Scan for the cell matching the given text and deliver its [X, Y] coordinate at center. 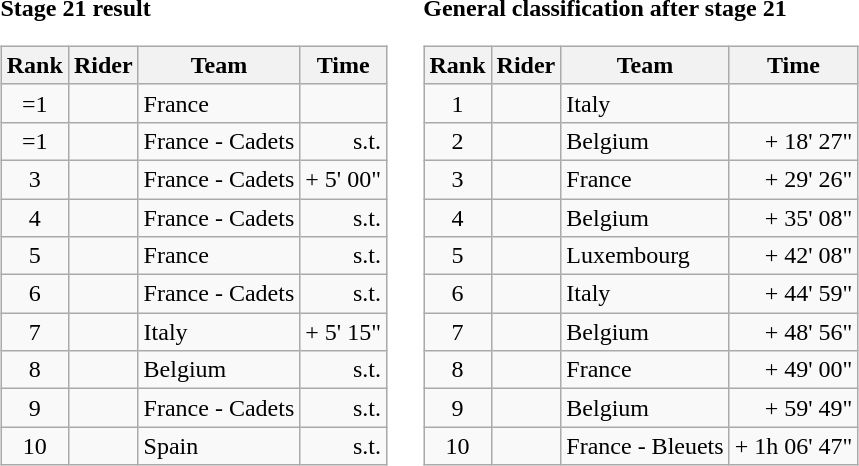
+ 29' 26" [794, 179]
+ 59' 49" [794, 408]
+ 5' 00" [344, 179]
+ 48' 56" [794, 332]
Spain [219, 446]
France - Bleuets [645, 446]
+ 5' 15" [344, 332]
+ 35' 08" [794, 217]
1 [458, 103]
+ 1h 06' 47" [794, 446]
2 [458, 141]
+ 18' 27" [794, 141]
Luxembourg [645, 256]
+ 42' 08" [794, 256]
+ 49' 00" [794, 370]
+ 44' 59" [794, 294]
